Provide the [X, Y] coordinate of the cell's center where the given text is located.  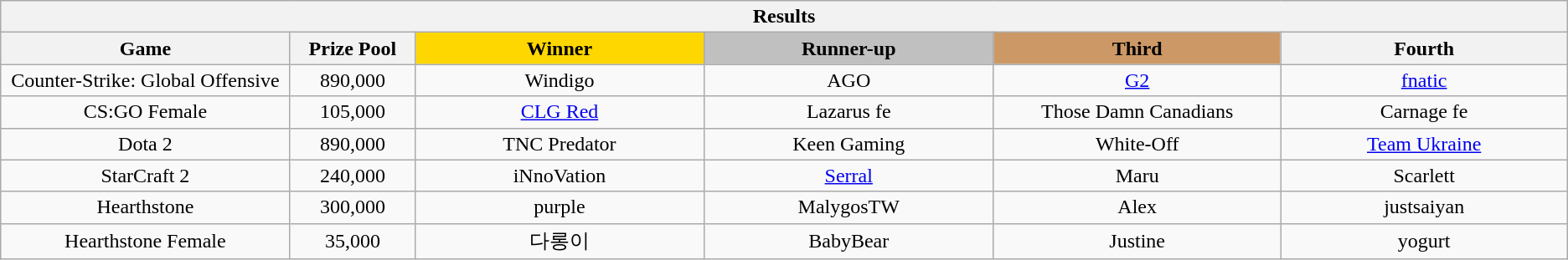
Dota 2 [146, 144]
purple [560, 207]
105,000 [353, 112]
Fourth [1424, 48]
Results [784, 17]
Winner [560, 48]
Third [1137, 48]
다롱이 [560, 241]
Keen Gaming [848, 144]
White-Off [1137, 144]
justsaiyan [1424, 207]
fnatic [1424, 80]
CS:GO Female [146, 112]
TNC Predator [560, 144]
35,000 [353, 241]
240,000 [353, 176]
Windigo [560, 80]
BabyBear [848, 241]
Lazarus fe [848, 112]
300,000 [353, 207]
G2 [1137, 80]
Hearthstone Female [146, 241]
AGO [848, 80]
Hearthstone [146, 207]
Team Ukraine [1424, 144]
Maru [1137, 176]
Those Damn Canadians [1137, 112]
iNnoVation [560, 176]
StarCraft 2 [146, 176]
Scarlett [1424, 176]
Counter-Strike: Global Offensive [146, 80]
Carnage fe [1424, 112]
Justine [1137, 241]
yogurt [1424, 241]
MalygosTW [848, 207]
Game [146, 48]
CLG Red [560, 112]
Prize Pool [353, 48]
Alex [1137, 207]
Serral [848, 176]
Runner-up [848, 48]
